Return (X, Y) of the center of cell containing provided text 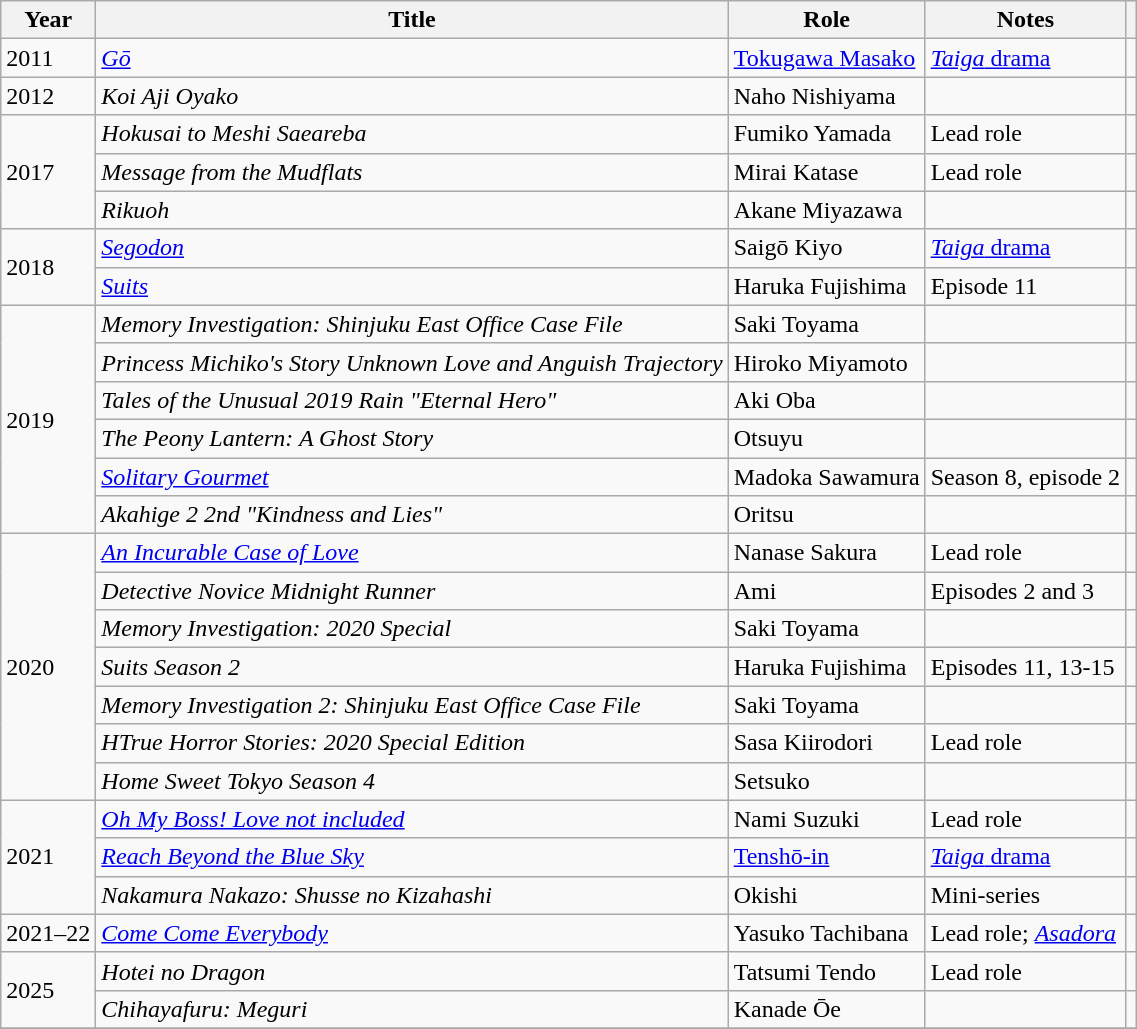
Nakamura Nakazo: Shusse no Kizahashi (412, 895)
Tales of the Unusual 2019 Rain "Eternal Hero" (412, 400)
Segodon (412, 248)
Akane Miyazawa (826, 210)
Fumiko Yamada (826, 134)
Tenshō-in (826, 857)
Title (412, 20)
HTrue Horror Stories: 2020 Special Edition (412, 743)
An Incurable Case of Love (412, 553)
Yasuko Tachibana (826, 933)
Okishi (826, 895)
Oh My Boss! Love not included (412, 819)
2020 (48, 667)
Hotei no Dragon (412, 971)
Mini-series (1025, 895)
Solitary Gourmet (412, 477)
Tokugawa Masako (826, 58)
Saigō Kiyo (826, 248)
Gō (412, 58)
Rikuoh (412, 210)
Episodes 2 and 3 (1025, 591)
2012 (48, 96)
Ami (826, 591)
2021 (48, 857)
Naho Nishiyama (826, 96)
Akahige 2 2nd "Kindness and Lies" (412, 515)
Message from the Mudflats (412, 172)
2017 (48, 172)
Mirai Katase (826, 172)
Nanase Sakura (826, 553)
Home Sweet Tokyo Season 4 (412, 781)
2011 (48, 58)
Lead role; Asadora (1025, 933)
Hokusai to Meshi Saeareba (412, 134)
Hiroko Miyamoto (826, 362)
Reach Beyond the Blue Sky (412, 857)
Oritsu (826, 515)
Setsuko (826, 781)
Aki Oba (826, 400)
Notes (1025, 20)
Tatsumi Tendo (826, 971)
Sasa Kiirodori (826, 743)
2018 (48, 267)
Chihayafuru: Meguri (412, 1009)
Suits Season 2 (412, 667)
2019 (48, 419)
Memory Investigation 2: Shinjuku East Office Case File (412, 705)
Come Come Everybody (412, 933)
Memory Investigation: 2020 Special (412, 629)
Suits (412, 286)
2025 (48, 990)
Year (48, 20)
Madoka Sawamura (826, 477)
Memory Investigation: Shinjuku East Office Case File (412, 324)
Otsuyu (826, 438)
Kanade Ōe (826, 1009)
Koi Aji Oyako (412, 96)
Role (826, 20)
Episodes 11, 13-15 (1025, 667)
2021–22 (48, 933)
Nami Suzuki (826, 819)
Detective Novice Midnight Runner (412, 591)
The Peony Lantern: A Ghost Story (412, 438)
Princess Michiko's Story Unknown Love and Anguish Trajectory (412, 362)
Episode 11 (1025, 286)
Season 8, episode 2 (1025, 477)
